Detect which cell encompasses the target text, then output its (x, y) center coordinate. 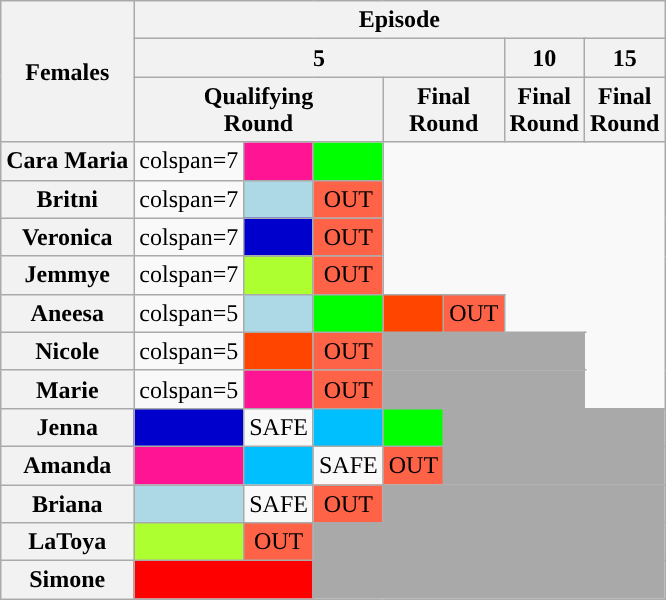
10 (544, 58)
15 (624, 58)
Briana (68, 503)
Jemmye (68, 275)
Episode (400, 20)
Aneesa (68, 313)
Jenna (68, 427)
5 (319, 58)
Nicole (68, 351)
Marie (68, 389)
LaToya (68, 542)
Britni (68, 199)
Females (68, 72)
Simone (68, 580)
Veronica (68, 237)
Qualifying Round (258, 110)
Amanda (68, 465)
Cara Maria (68, 161)
